Capture the cell that displays the provided text and extract its (x, y) central coordinate. 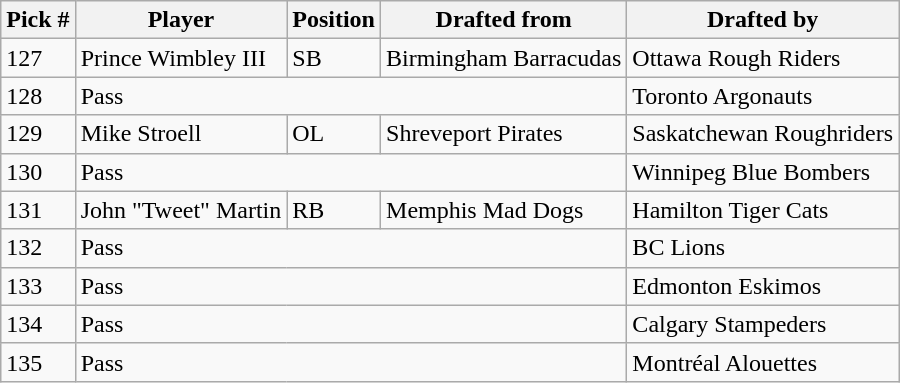
Montréal Alouettes (763, 362)
SB (334, 58)
133 (38, 286)
Position (334, 20)
OL (334, 134)
Ottawa Rough Riders (763, 58)
128 (38, 96)
135 (38, 362)
Memphis Mad Dogs (504, 210)
Calgary Stampeders (763, 324)
Winnipeg Blue Bombers (763, 172)
129 (38, 134)
RB (334, 210)
Pick # (38, 20)
Mike Stroell (181, 134)
BC Lions (763, 248)
127 (38, 58)
132 (38, 248)
130 (38, 172)
Drafted from (504, 20)
Player (181, 20)
John "Tweet" Martin (181, 210)
Birmingham Barracudas (504, 58)
Shreveport Pirates (504, 134)
Drafted by (763, 20)
Saskatchewan Roughriders (763, 134)
Hamilton Tiger Cats (763, 210)
134 (38, 324)
Prince Wimbley III (181, 58)
Edmonton Eskimos (763, 286)
Toronto Argonauts (763, 96)
131 (38, 210)
